Detect which cell encompasses the target text, then output its (x, y) center coordinate. 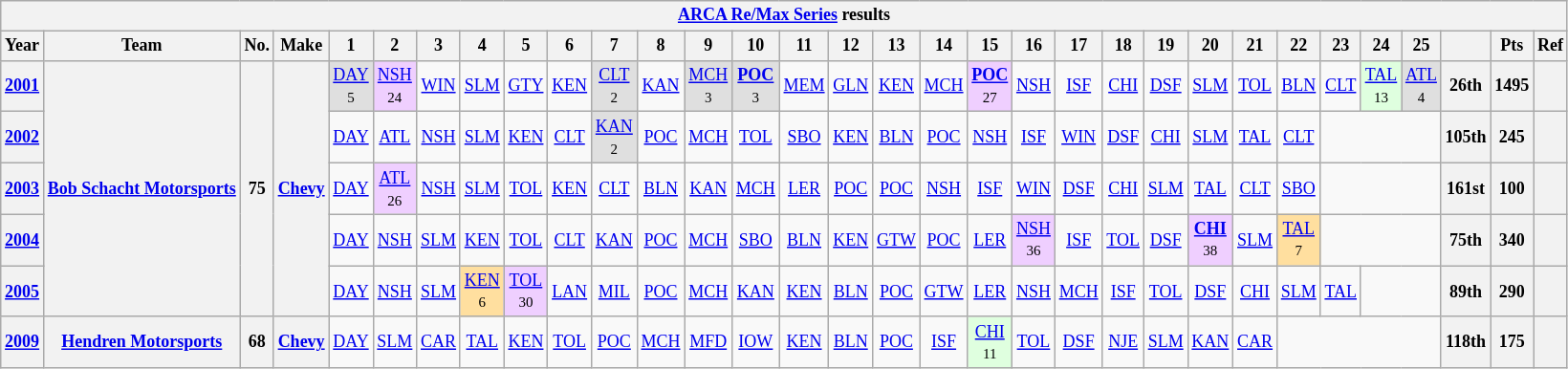
19 (1165, 46)
GLN (851, 86)
20 (1210, 46)
11 (804, 46)
2002 (23, 138)
118th (1466, 342)
KEN 6 (482, 292)
10 (756, 46)
175 (1513, 342)
POC 27 (991, 86)
Team (142, 46)
2004 (23, 240)
245 (1513, 138)
ARCA Re/Max Series results (784, 15)
14 (944, 46)
6 (570, 46)
89th (1466, 292)
4 (482, 46)
MCH 3 (708, 86)
Hendren Motorsports (142, 342)
MFD (708, 342)
DAY 5 (351, 86)
TAL 13 (1381, 86)
1 (351, 46)
2001 (23, 86)
75 (256, 188)
ATL 4 (1422, 86)
161st (1466, 188)
26th (1466, 86)
100 (1513, 188)
7 (614, 46)
12 (851, 46)
17 (1078, 46)
NSH 36 (1034, 240)
Pts (1513, 46)
CLT 2 (614, 86)
2005 (23, 292)
15 (991, 46)
No. (256, 46)
16 (1034, 46)
Bob Schacht Motorsports (142, 188)
68 (256, 342)
NJE (1122, 342)
105th (1466, 138)
3 (439, 46)
TAL 7 (1298, 240)
IOW (756, 342)
Make (301, 46)
1495 (1513, 86)
Ref (1551, 46)
MIL (614, 292)
2009 (23, 342)
MEM (804, 86)
ATL (395, 138)
CHI 11 (991, 342)
Year (23, 46)
18 (1122, 46)
21 (1255, 46)
ATL 26 (395, 188)
24 (1381, 46)
2003 (23, 188)
POC 3 (756, 86)
5 (526, 46)
2 (395, 46)
CHI 38 (1210, 240)
25 (1422, 46)
KAN 2 (614, 138)
9 (708, 46)
290 (1513, 292)
NSH 24 (395, 86)
13 (897, 46)
23 (1340, 46)
TOL 30 (526, 292)
340 (1513, 240)
22 (1298, 46)
LAN (570, 292)
8 (661, 46)
GTY (526, 86)
75th (1466, 240)
